Pinpoint the cell where the given text exists, returning its [X, Y] midpoint coordinate. 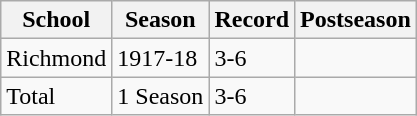
1 Season [160, 96]
Richmond [56, 58]
Record [252, 20]
Season [160, 20]
1917-18 [160, 58]
School [56, 20]
Total [56, 96]
Postseason [356, 20]
